Search for the cell housing the specified text and yield its [X, Y] center coordinate. 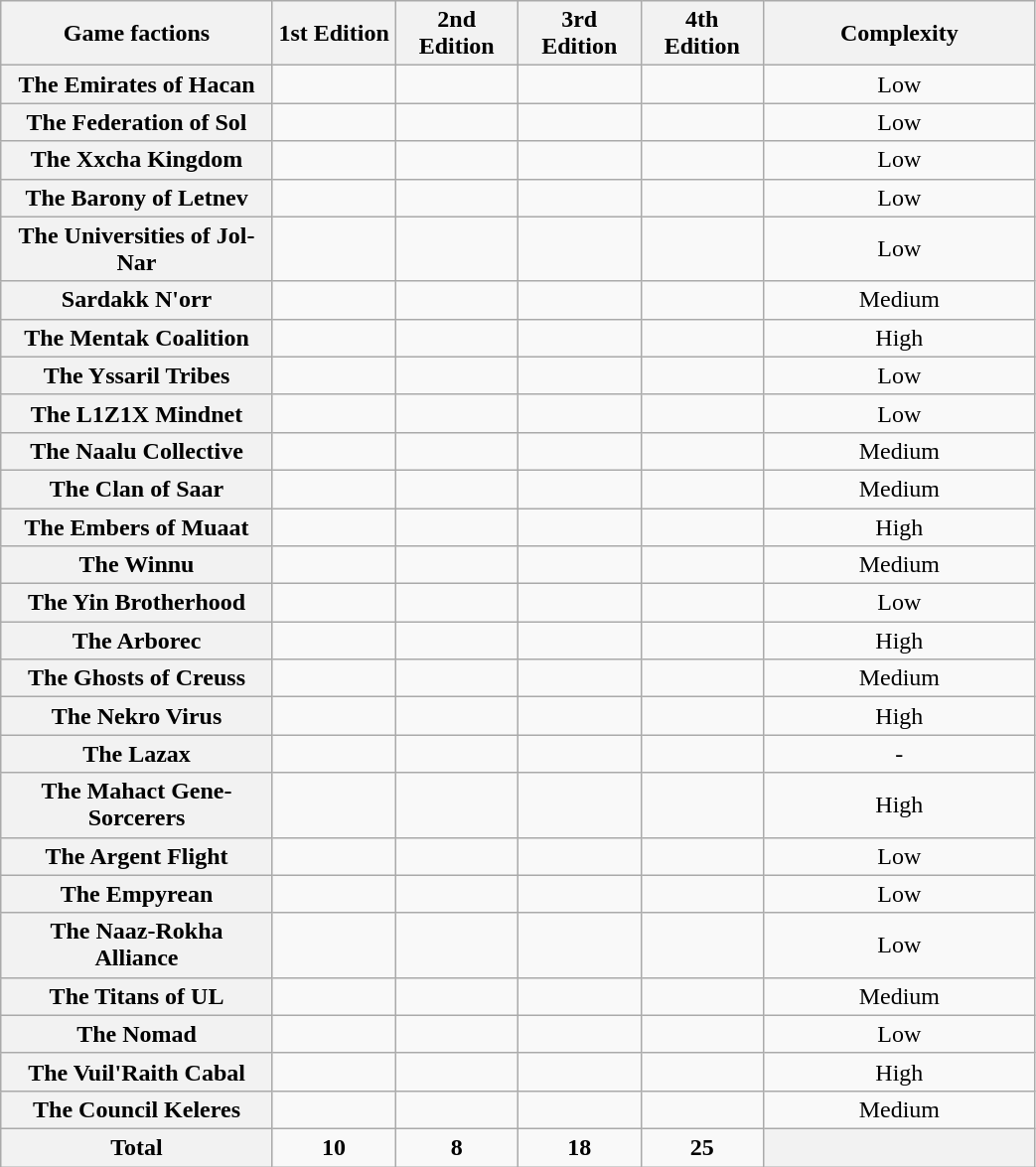
18 [579, 1147]
10 [334, 1147]
The Embers of Muaat [137, 527]
The Federation of Sol [137, 122]
The Winnu [137, 565]
The Yin Brotherhood [137, 603]
25 [702, 1147]
The Ghosts of Creuss [137, 678]
The Titans of UL [137, 996]
4th Edition [702, 34]
1st Edition [334, 34]
The L1Z1X Mindnet [137, 413]
The Yssaril Tribes [137, 375]
The Mahact Gene-Sorcerers [137, 804]
The Naalu Collective [137, 451]
The Nekro Virus [137, 716]
The Barony of Letnev [137, 198]
8 [457, 1147]
The Lazax [137, 754]
Total [137, 1147]
The Empyrean [137, 894]
The Emirates of Hacan [137, 84]
The Xxcha Kingdom [137, 160]
The Naaz-Rokha Alliance [137, 946]
2nd Edition [457, 34]
- [900, 754]
The Arborec [137, 641]
The Council Keleres [137, 1109]
Complexity [900, 34]
Game factions [137, 34]
The Argent Flight [137, 856]
The Mentak Coalition [137, 338]
Sardakk N'orr [137, 300]
The Universities of Jol-Nar [137, 248]
The Vuil'Raith Cabal [137, 1072]
3rd Edition [579, 34]
The Nomad [137, 1034]
The Clan of Saar [137, 489]
